Find where the given text appears and provide that cell's center as (x, y) coordinate. 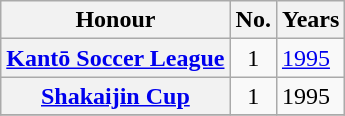
Years (310, 20)
Kantō Soccer League (116, 58)
Shakaijin Cup (116, 96)
Honour (116, 20)
No. (253, 20)
